From the cell containing the given text, extract its center point as [X, Y] coordinate. 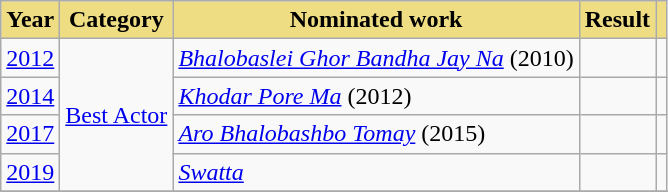
2014 [30, 96]
Aro Bhalobashbo Tomay (2015) [376, 134]
Result [617, 20]
Nominated work [376, 20]
Khodar Pore Ma (2012) [376, 96]
Best Actor [116, 115]
2017 [30, 134]
Bhalobaslei Ghor Bandha Jay Na (2010) [376, 58]
Swatta [376, 172]
2019 [30, 172]
Year [30, 20]
2012 [30, 58]
Category [116, 20]
